Determine the (x, y) coordinate at the center of the cell enclosing the given text.  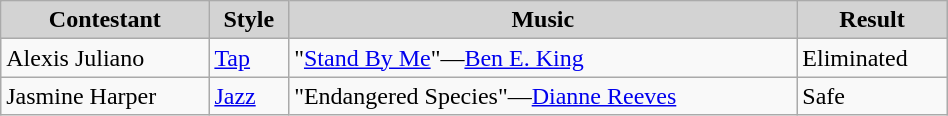
Jasmine Harper (105, 96)
Eliminated (872, 58)
Contestant (105, 20)
Safe (872, 96)
Result (872, 20)
"Stand By Me"—Ben E. King (543, 58)
Tap (249, 58)
Music (543, 20)
Alexis Juliano (105, 58)
Jazz (249, 96)
"Endangered Species"—Dianne Reeves (543, 96)
Style (249, 20)
